Locate the cell with the specified text and output its (X, Y) center coordinate. 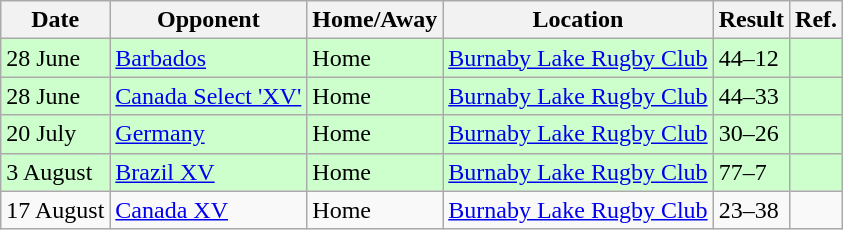
44–12 (751, 58)
Germany (208, 134)
Result (751, 20)
Location (578, 20)
Canada Select 'XV' (208, 96)
Brazil XV (208, 172)
3 August (56, 172)
Opponent (208, 20)
Home/Away (375, 20)
20 July (56, 134)
Barbados (208, 58)
77–7 (751, 172)
Canada XV (208, 210)
30–26 (751, 134)
Ref. (816, 20)
17 August (56, 210)
23–38 (751, 210)
44–33 (751, 96)
Date (56, 20)
